From the cell containing the given text, extract its center point as [X, Y] coordinate. 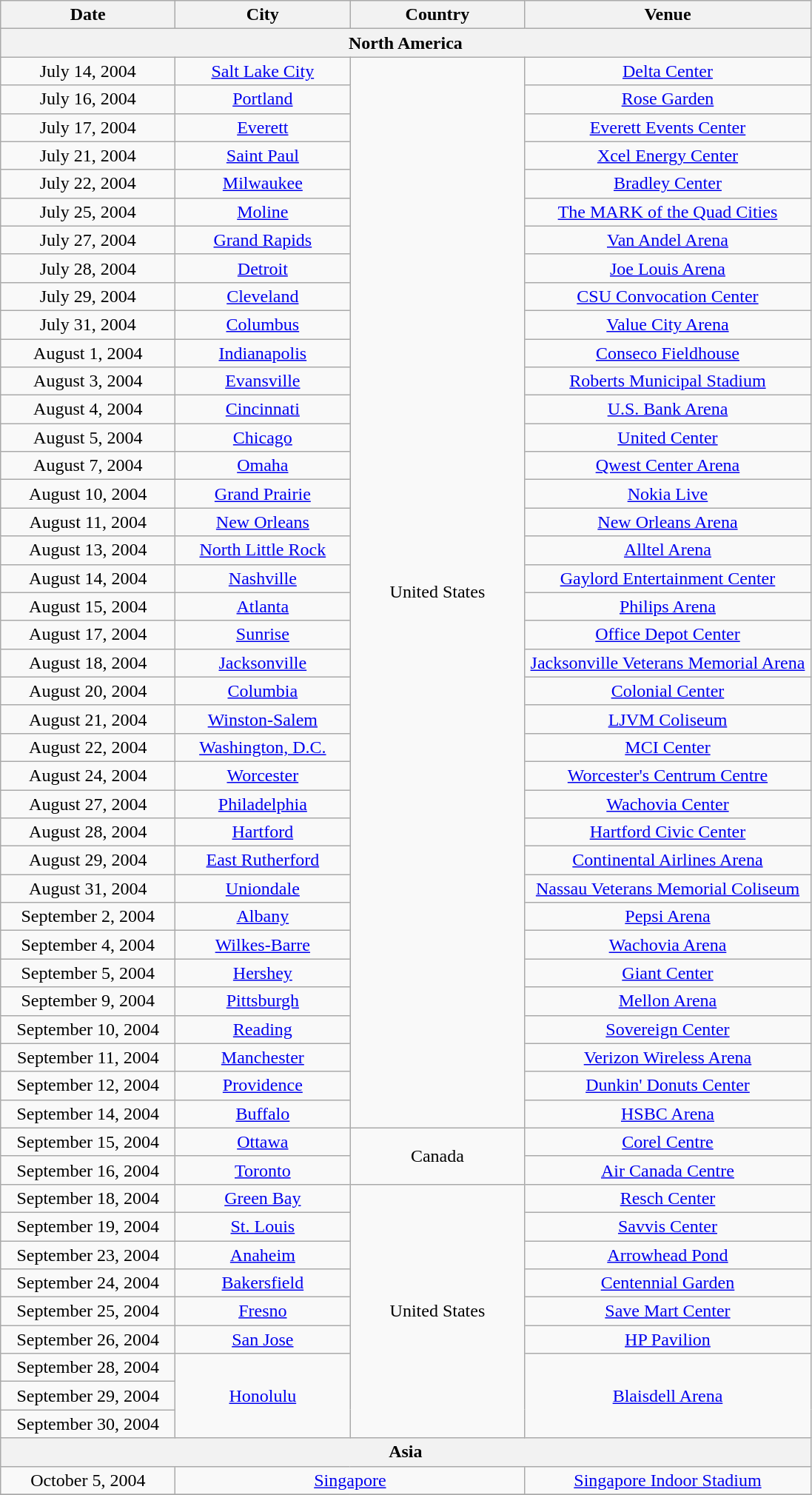
Canada [437, 1156]
LJVM Coliseum [668, 719]
Worcester's Centrum Centre [668, 775]
HP Pavilion [668, 1340]
September 30, 2004 [88, 1424]
July 25, 2004 [88, 212]
September 15, 2004 [88, 1142]
July 28, 2004 [88, 268]
Washington, D.C. [263, 747]
July 31, 2004 [88, 324]
August 3, 2004 [88, 381]
Milwaukee [263, 184]
July 29, 2004 [88, 296]
August 4, 2004 [88, 409]
Indianapolis [263, 353]
September 25, 2004 [88, 1311]
Saint Paul [263, 155]
Date [88, 15]
Asia [406, 1452]
Wachovia Center [668, 803]
August 24, 2004 [88, 775]
CSU Convocation Center [668, 296]
Singapore [350, 1480]
August 17, 2004 [88, 635]
Buffalo [263, 1114]
August 5, 2004 [88, 438]
Centennial Garden [668, 1283]
August 1, 2004 [88, 353]
September 4, 2004 [88, 945]
Uniondale [263, 889]
September 11, 2004 [88, 1057]
Corel Centre [668, 1142]
Wachovia Arena [668, 945]
Van Andel Arena [668, 240]
September 28, 2004 [88, 1368]
Reading [263, 1029]
September 2, 2004 [88, 917]
Venue [668, 15]
Hartford [263, 832]
Xcel Energy Center [668, 155]
The MARK of the Quad Cities [668, 212]
Pittsburgh [263, 1001]
July 14, 2004 [88, 71]
New Orleans Arena [668, 522]
July 16, 2004 [88, 99]
Everett Events Center [668, 127]
Moline [263, 212]
Dunkin' Donuts Center [668, 1086]
Wilkes-Barre [263, 945]
August 7, 2004 [88, 466]
Rose Garden [668, 99]
Portland [263, 99]
September 29, 2004 [88, 1396]
August 18, 2004 [88, 663]
Hartford Civic Center [668, 832]
September 26, 2004 [88, 1340]
Grand Prairie [263, 494]
Savvis Center [668, 1226]
September 9, 2004 [88, 1001]
Omaha [263, 466]
MCI Center [668, 747]
August 21, 2004 [88, 719]
September 18, 2004 [88, 1198]
East Rutherford [263, 860]
Chicago [263, 438]
Cincinnati [263, 409]
August 11, 2004 [88, 522]
August 28, 2004 [88, 832]
August 27, 2004 [88, 803]
St. Louis [263, 1226]
Conseco Fieldhouse [668, 353]
Value City Arena [668, 324]
August 31, 2004 [88, 889]
Pepsi Arena [668, 917]
Hershey [263, 973]
Winston-Salem [263, 719]
August 22, 2004 [88, 747]
Blaisdell Arena [668, 1396]
Sunrise [263, 635]
Singapore Indoor Stadium [668, 1480]
Gaylord Entertainment Center [668, 578]
Sovereign Center [668, 1029]
Save Mart Center [668, 1311]
September 23, 2004 [88, 1255]
Nokia Live [668, 494]
July 21, 2004 [88, 155]
Everett [263, 127]
July 17, 2004 [88, 127]
Grand Rapids [263, 240]
Roberts Municipal Stadium [668, 381]
September 14, 2004 [88, 1114]
Philadelphia [263, 803]
August 15, 2004 [88, 606]
Evansville [263, 381]
Bradley Center [668, 184]
North America [406, 43]
Continental Airlines Arena [668, 860]
August 20, 2004 [88, 691]
U.S. Bank Arena [668, 409]
August 10, 2004 [88, 494]
Jacksonville Veterans Memorial Arena [668, 663]
Green Bay [263, 1198]
San Jose [263, 1340]
July 22, 2004 [88, 184]
Salt Lake City [263, 71]
Detroit [263, 268]
Atlanta [263, 606]
Arrowhead Pond [668, 1255]
Mellon Arena [668, 1001]
August 14, 2004 [88, 578]
Alltel Arena [668, 550]
Albany [263, 917]
Columbia [263, 691]
October 5, 2004 [88, 1480]
Jacksonville [263, 663]
Joe Louis Arena [668, 268]
Providence [263, 1086]
August 13, 2004 [88, 550]
September 10, 2004 [88, 1029]
Delta Center [668, 71]
August 29, 2004 [88, 860]
Nashville [263, 578]
July 27, 2004 [88, 240]
Nassau Veterans Memorial Coliseum [668, 889]
September 19, 2004 [88, 1226]
HSBC Arena [668, 1114]
Honolulu [263, 1396]
Colonial Center [668, 691]
Office Depot Center [668, 635]
Verizon Wireless Arena [668, 1057]
Manchester [263, 1057]
New Orleans [263, 522]
Anaheim [263, 1255]
United Center [668, 438]
Ottawa [263, 1142]
September 12, 2004 [88, 1086]
September 16, 2004 [88, 1170]
Philips Arena [668, 606]
Air Canada Centre [668, 1170]
Cleveland [263, 296]
Bakersfield [263, 1283]
Resch Center [668, 1198]
Qwest Center Arena [668, 466]
Toronto [263, 1170]
Fresno [263, 1311]
North Little Rock [263, 550]
City [263, 15]
Giant Center [668, 973]
September 5, 2004 [88, 973]
Columbus [263, 324]
September 24, 2004 [88, 1283]
Worcester [263, 775]
Country [437, 15]
